From the cell containing the given text, extract its center point as [x, y] coordinate. 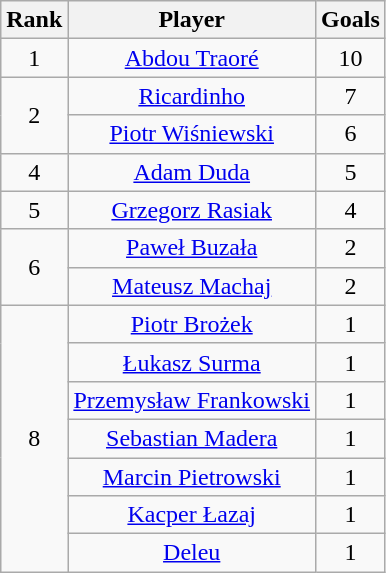
Paweł Buzała [192, 248]
Goals [351, 20]
Łukasz Surma [192, 362]
Przemysław Frankowski [192, 400]
8 [34, 438]
Kacper Łazaj [192, 515]
Deleu [192, 553]
7 [351, 96]
Player [192, 20]
Piotr Wiśniewski [192, 134]
Ricardinho [192, 96]
10 [351, 58]
Marcin Pietrowski [192, 477]
Piotr Brożek [192, 324]
Grzegorz Rasiak [192, 210]
Abdou Traoré [192, 58]
Mateusz Machaj [192, 286]
Sebastian Madera [192, 438]
Adam Duda [192, 172]
Rank [34, 20]
